Provide the [X, Y] coordinate of the cell's center where the given text is located.  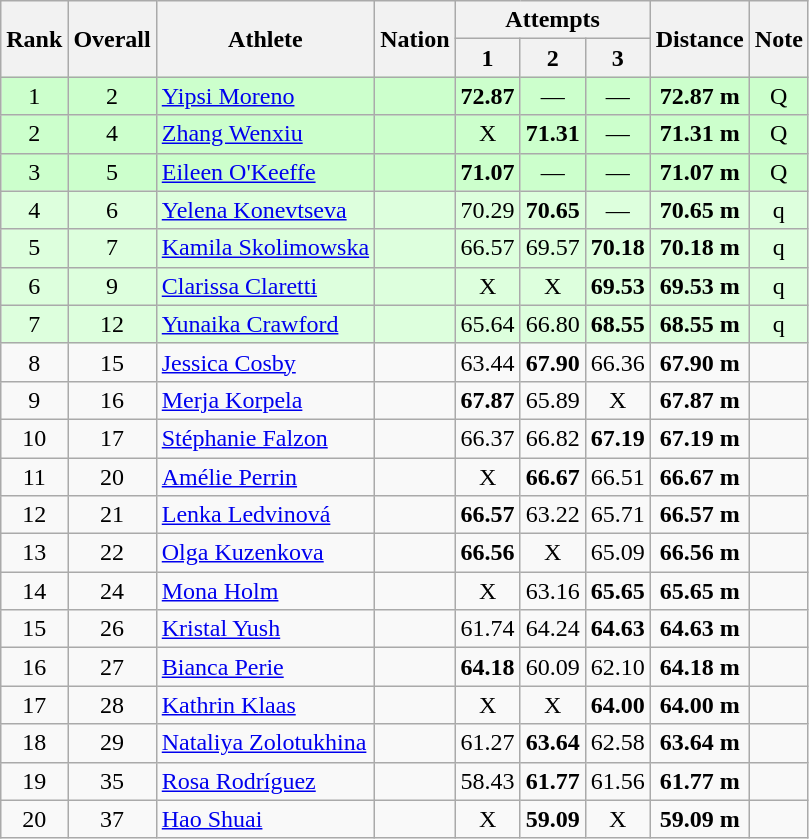
Rosa Rodríguez [265, 781]
21 [112, 515]
64.63 [618, 629]
22 [112, 553]
Olga Kuzenkova [265, 553]
70.65 [552, 210]
Yelena Konevtseva [265, 210]
Eileen O'Keeffe [265, 172]
Amélie Perrin [265, 477]
64.00 [618, 705]
71.07 [488, 172]
66.67 [552, 477]
64.18 m [700, 667]
Nataliya Zolotukhina [265, 743]
Bianca Perie [265, 667]
66.51 [618, 477]
Yipsi Moreno [265, 96]
67.87 [488, 400]
Note [778, 39]
59.09 [552, 819]
14 [34, 591]
61.27 [488, 743]
67.19 m [700, 438]
59.09 m [700, 819]
61.77 m [700, 781]
67.19 [618, 438]
13 [34, 553]
Kamila Skolimowska [265, 248]
67.90 [552, 362]
Lenka Ledvinová [265, 515]
69.57 [552, 248]
Kathrin Klaas [265, 705]
Zhang Wenxiu [265, 134]
62.58 [618, 743]
64.18 [488, 667]
72.87 [488, 96]
11 [34, 477]
61.74 [488, 629]
69.53 m [700, 286]
69.53 [618, 286]
66.56 m [700, 553]
63.22 [552, 515]
66.82 [552, 438]
Clarissa Claretti [265, 286]
62.10 [618, 667]
29 [112, 743]
64.00 m [700, 705]
70.18 [618, 248]
66.36 [618, 362]
70.65 m [700, 210]
65.64 [488, 324]
64.24 [552, 629]
60.09 [552, 667]
71.31 m [700, 134]
24 [112, 591]
Nation [415, 39]
19 [34, 781]
61.77 [552, 781]
65.65 m [700, 591]
68.55 m [700, 324]
65.71 [618, 515]
37 [112, 819]
Kristal Yush [265, 629]
66.37 [488, 438]
65.89 [552, 400]
72.87 m [700, 96]
Stéphanie Falzon [265, 438]
61.56 [618, 781]
65.09 [618, 553]
Athlete [265, 39]
Hao Shuai [265, 819]
71.07 m [700, 172]
63.16 [552, 591]
66.57 m [700, 515]
Merja Korpela [265, 400]
65.65 [618, 591]
66.67 m [700, 477]
68.55 [618, 324]
35 [112, 781]
Overall [112, 39]
64.63 m [700, 629]
10 [34, 438]
66.56 [488, 553]
Yunaika Crawford [265, 324]
Distance [700, 39]
Mona Holm [265, 591]
70.18 m [700, 248]
67.90 m [700, 362]
Jessica Cosby [265, 362]
63.64 [552, 743]
Attempts [552, 20]
27 [112, 667]
70.29 [488, 210]
58.43 [488, 781]
67.87 m [700, 400]
8 [34, 362]
66.80 [552, 324]
26 [112, 629]
63.44 [488, 362]
18 [34, 743]
28 [112, 705]
63.64 m [700, 743]
Rank [34, 39]
71.31 [552, 134]
